Locate the cell with the specified text and output its [X, Y] center coordinate. 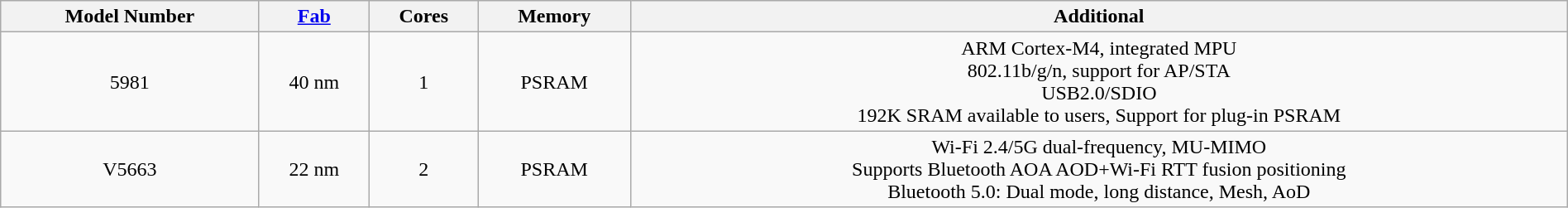
1 [423, 81]
2 [423, 169]
Additional [1098, 17]
Cores [423, 17]
Model Number [130, 17]
22 nm [314, 169]
Fab [314, 17]
Wi-Fi 2.4/5G dual-frequency, MU-MIMOSupports Bluetooth AOA AOD+Wi-Fi RTT fusion positioningBluetooth 5.0: Dual mode, long distance, Mesh, AoD [1098, 169]
5981 [130, 81]
ARM Cortex-M4, integrated MPU802.11b/g/n, support for AP/STAUSB2.0/SDIO192K SRAM available to users, Support for plug-in PSRAM [1098, 81]
Memory [554, 17]
V5663 [130, 169]
40 nm [314, 81]
